Return [x, y] of the center of cell containing provided text 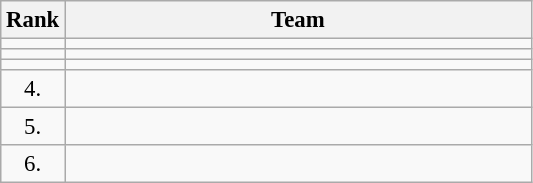
4. [33, 89]
Team [298, 20]
5. [33, 127]
Rank [33, 20]
